Pinpoint the cell where the given text exists, returning its (x, y) midpoint coordinate. 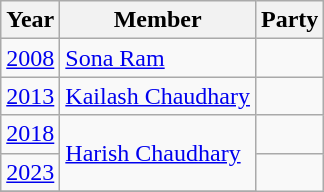
Harish Chaudhary (158, 153)
2018 (30, 134)
2008 (30, 58)
Kailash Chaudhary (158, 96)
Party (289, 20)
2023 (30, 172)
Sona Ram (158, 58)
Member (158, 20)
2013 (30, 96)
Year (30, 20)
